Return the (x, y) coordinate for the center point of the cell that contains the specified text.  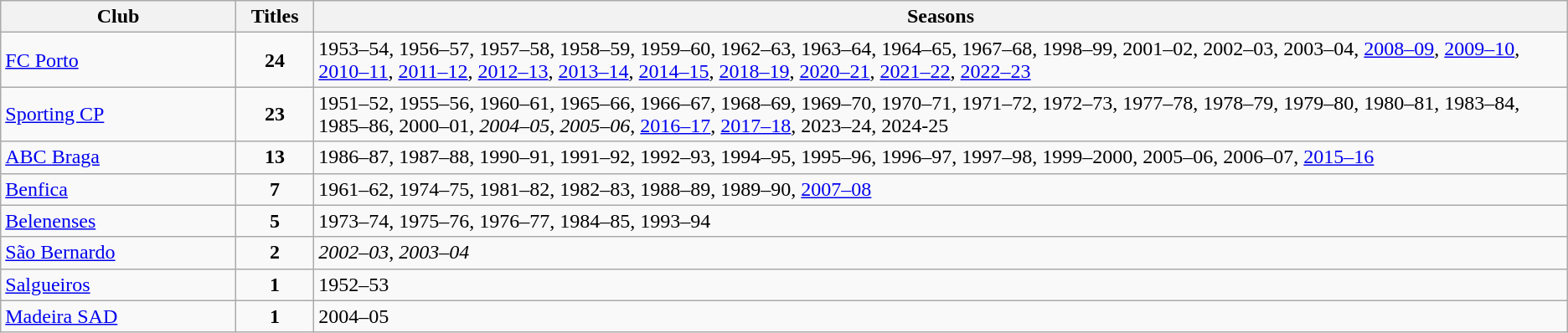
Benfica (119, 189)
Salgueiros (119, 284)
2004–05 (941, 316)
FC Porto (119, 60)
2 (275, 253)
7 (275, 189)
Titles (275, 17)
Belenenses (119, 221)
ABC Braga (119, 157)
Club (119, 17)
São Bernardo (119, 253)
2002–03, 2003–04 (941, 253)
24 (275, 60)
23 (275, 114)
1986–87, 1987–88, 1990–91, 1991–92, 1992–93, 1994–95, 1995–96, 1996–97, 1997–98, 1999–2000, 2005–06, 2006–07, 2015–16 (941, 157)
Sporting CP (119, 114)
Seasons (941, 17)
1952–53 (941, 284)
1961–62, 1974–75, 1981–82, 1982–83, 1988–89, 1989–90, 2007–08 (941, 189)
13 (275, 157)
1973–74, 1975–76, 1976–77, 1984–85, 1993–94 (941, 221)
5 (275, 221)
Madeira SAD (119, 316)
